Return the [X, Y] coordinate for the center point of the cell that contains the specified text.  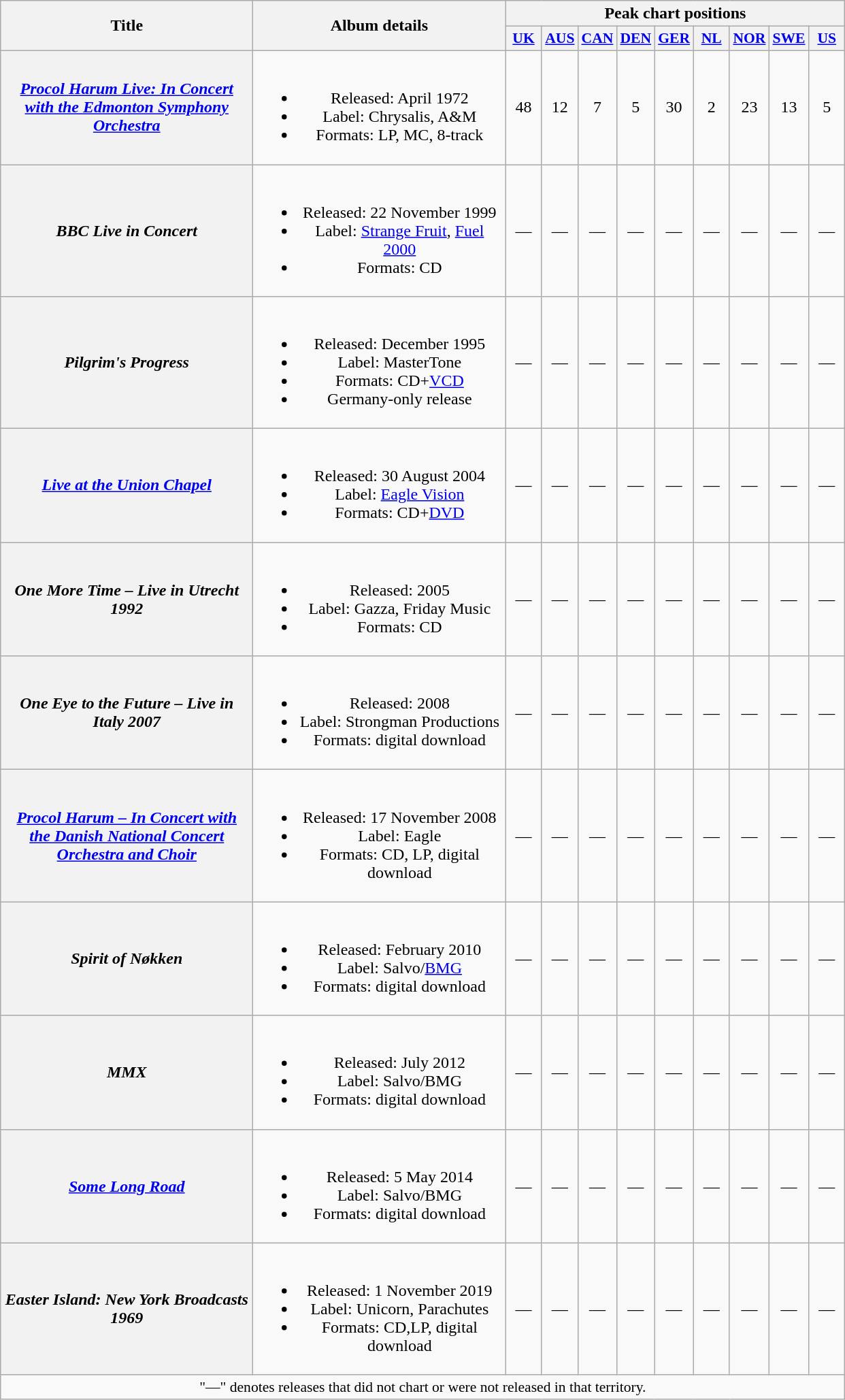
Spirit of Nøkken [127, 958]
13 [789, 108]
Released: 17 November 2008Label: EagleFormats: CD, LP, digital download [380, 836]
BBC Live in Concert [127, 231]
UK [524, 39]
AUS [559, 39]
12 [559, 108]
One More Time – Live in Utrecht 1992 [127, 599]
Released: 2008Label: Strongman ProductionsFormats: digital download [380, 713]
Peak chart positions [675, 14]
MMX [127, 1073]
Album details [380, 26]
SWE [789, 39]
23 [749, 108]
Pilgrim's Progress [127, 363]
Released: 5 May 2014Label: Salvo/BMGFormats: digital download [380, 1186]
"—" denotes releases that did not chart or were not released in that territory. [423, 1387]
Released: July 2012Label: Salvo/BMGFormats: digital download [380, 1073]
One Eye to the Future – Live in Italy 2007 [127, 713]
Title [127, 26]
7 [597, 108]
Procol Harum – In Concert with the Danish National Concert Orchestra and Choir [127, 836]
GER [674, 39]
NL [712, 39]
48 [524, 108]
DEN [635, 39]
Released: 22 November 1999Label: Strange Fruit, Fuel 2000Formats: CD [380, 231]
Released: 30 August 2004Label: Eagle VisionFormats: CD+DVD [380, 486]
30 [674, 108]
Some Long Road [127, 1186]
CAN [597, 39]
Easter Island: New York Broadcasts 1969 [127, 1309]
Released: December 1995Label: MasterToneFormats: CD+VCDGermany-only release [380, 363]
NOR [749, 39]
Released: April 1972Label: Chrysalis, A&MFormats: LP, MC, 8-track [380, 108]
2 [712, 108]
Released: 2005Label: Gazza, Friday MusicFormats: CD [380, 599]
Released: February 2010Label: Salvo/BMGFormats: digital download [380, 958]
US [827, 39]
Released: 1 November 2019Label: Unicorn, ParachutesFormats: CD,LP, digital download [380, 1309]
Procol Harum Live: In Concert with the Edmonton Symphony Orchestra [127, 108]
Live at the Union Chapel [127, 486]
